Provide the (X, Y) coordinate of the cell's center where the given text is located.  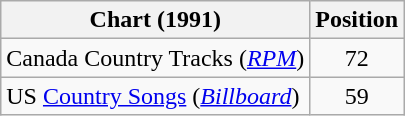
59 (357, 96)
72 (357, 58)
Canada Country Tracks (RPM) (156, 58)
Position (357, 20)
Chart (1991) (156, 20)
US Country Songs (Billboard) (156, 96)
